Find where the given text appears and provide that cell's center as [X, Y] coordinate. 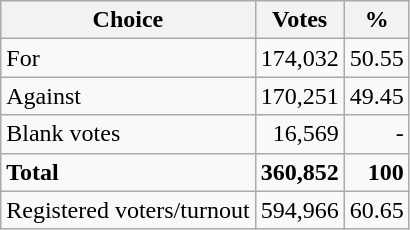
49.45 [376, 96]
Registered voters/turnout [128, 210]
174,032 [300, 58]
Votes [300, 20]
16,569 [300, 134]
% [376, 20]
Total [128, 172]
594,966 [300, 210]
360,852 [300, 172]
For [128, 58]
50.55 [376, 58]
170,251 [300, 96]
Against [128, 96]
60.65 [376, 210]
Choice [128, 20]
Blank votes [128, 134]
100 [376, 172]
- [376, 134]
